Pinpoint the cell where the given text exists, returning its [X, Y] midpoint coordinate. 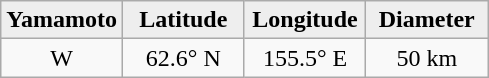
62.6° N [183, 58]
W [62, 58]
155.5° E [305, 58]
Longitude [305, 20]
Diameter [427, 20]
50 km [427, 58]
Yamamoto [62, 20]
Latitude [183, 20]
